Output the [X, Y] coordinate of the center of the cell containing the given text.  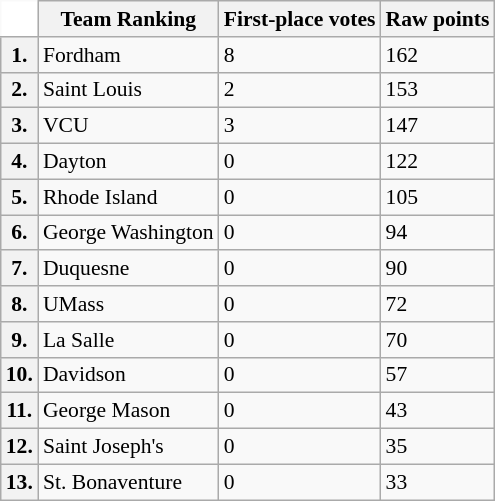
1. [20, 55]
147 [438, 126]
George Washington [128, 233]
VCU [128, 126]
43 [438, 411]
La Salle [128, 340]
Dayton [128, 162]
Saint Louis [128, 90]
11. [20, 411]
10. [20, 375]
George Mason [128, 411]
12. [20, 447]
Saint Joseph's [128, 447]
90 [438, 269]
6. [20, 233]
105 [438, 197]
Raw points [438, 19]
122 [438, 162]
St. Bonaventure [128, 482]
Rhode Island [128, 197]
9. [20, 340]
153 [438, 90]
70 [438, 340]
94 [438, 233]
162 [438, 55]
UMass [128, 304]
7. [20, 269]
5. [20, 197]
3. [20, 126]
2 [300, 90]
Duquesne [128, 269]
Fordham [128, 55]
33 [438, 482]
13. [20, 482]
8. [20, 304]
4. [20, 162]
35 [438, 447]
2. [20, 90]
Team Ranking [128, 19]
3 [300, 126]
72 [438, 304]
First-place votes [300, 19]
8 [300, 55]
Davidson [128, 375]
57 [438, 375]
